Find where the given text appears and provide that cell's center as (x, y) coordinate. 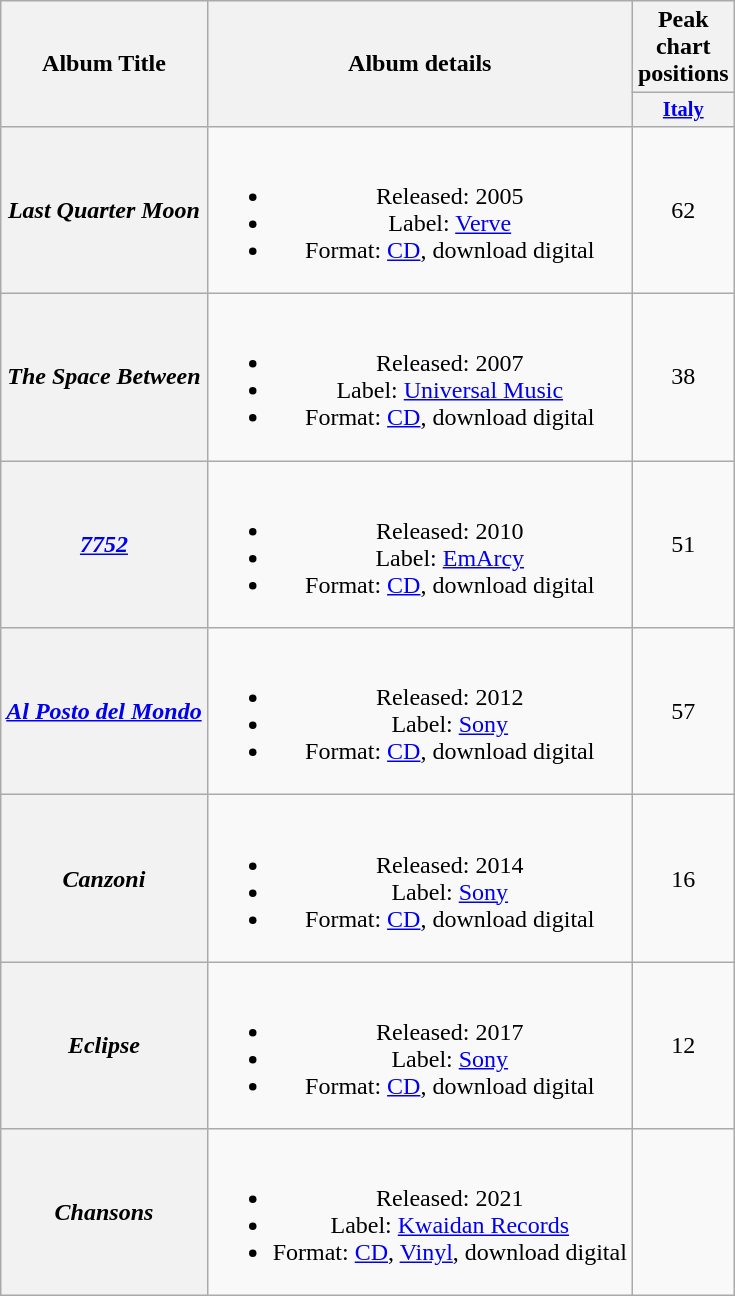
7752 (104, 544)
Album details (420, 64)
Canzoni (104, 878)
Released: 2005Label: VerveFormat: CD, download digital (420, 210)
38 (683, 378)
Released: 2012Label: SonyFormat: CD, download digital (420, 712)
16 (683, 878)
Eclipse (104, 1046)
51 (683, 544)
57 (683, 712)
Released: 2014Label: SonyFormat: CD, download digital (420, 878)
Peak chart positions (683, 47)
Released: 2021Label: Kwaidan RecordsFormat: CD, Vinyl, download digital (420, 1212)
62 (683, 210)
The Space Between (104, 378)
Al Posto del Mondo (104, 712)
Album Title (104, 64)
Released: 2017Label: SonyFormat: CD, download digital (420, 1046)
12 (683, 1046)
Released: 2010Label: EmArcyFormat: CD, download digital (420, 544)
Italy (683, 110)
Last Quarter Moon (104, 210)
Chansons (104, 1212)
Released: 2007Label: Universal MusicFormat: CD, download digital (420, 378)
